Return the [x, y] coordinate for the center point of the cell that contains the specified text.  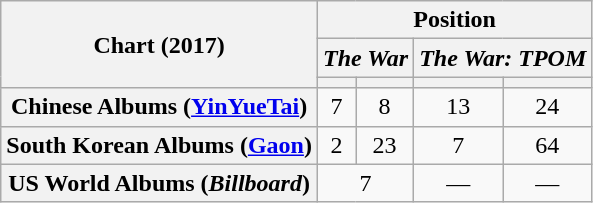
South Korean Albums (Gaon) [160, 145]
The War: TPOM [503, 58]
2 [336, 145]
US World Albums (Billboard) [160, 183]
24 [548, 107]
Chart (2017) [160, 44]
Position [454, 20]
13 [458, 107]
8 [385, 107]
Chinese Albums (YinYueTai) [160, 107]
23 [385, 145]
The War [365, 58]
64 [548, 145]
